Search for the cell housing the specified text and yield its (x, y) center coordinate. 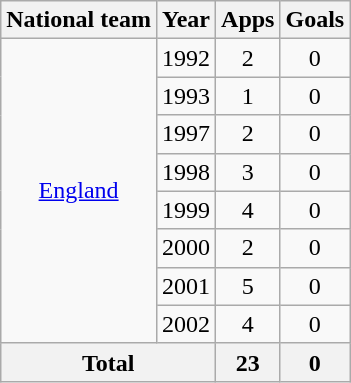
1 (248, 96)
1999 (186, 210)
2000 (186, 248)
1998 (186, 172)
5 (248, 286)
1993 (186, 96)
Apps (248, 20)
1997 (186, 134)
Goals (315, 20)
3 (248, 172)
National team (79, 20)
1992 (186, 58)
England (79, 191)
Total (108, 362)
Year (186, 20)
23 (248, 362)
2002 (186, 324)
2001 (186, 286)
